From the cell containing the given text, extract its center point as [x, y] coordinate. 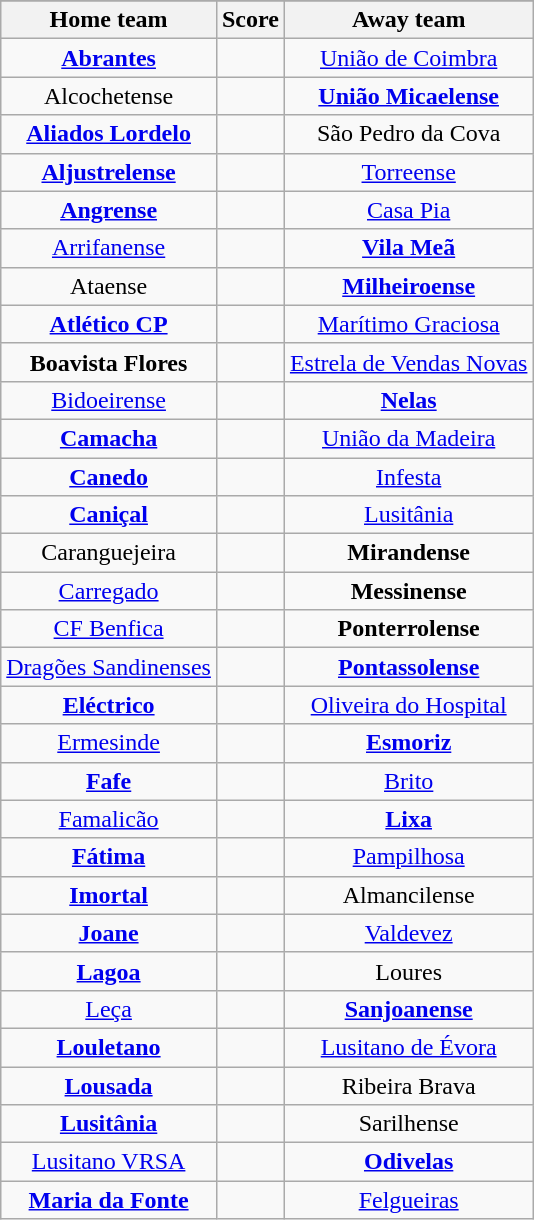
Loures [408, 971]
Almancilense [408, 895]
Torreense [408, 172]
Imortal [109, 895]
Camacha [109, 438]
CF Benfica [109, 629]
Casa Pia [408, 210]
São Pedro da Cova [408, 134]
Oliveira do Hospital [408, 705]
Odivelas [408, 1162]
Maria da Fonte [109, 1200]
União da Madeira [408, 438]
Louletano [109, 1047]
Ataense [109, 286]
Ermesinde [109, 743]
Milheiroense [408, 286]
Valdevez [408, 933]
Fátima [109, 857]
Atlético CP [109, 324]
Carregado [109, 591]
Messinense [408, 591]
Caniçal [109, 515]
Canedo [109, 477]
Sarilhense [408, 1124]
União Micaelense [408, 96]
Aljustrelense [109, 172]
Score [250, 20]
Ribeira Brava [408, 1085]
Infesta [408, 477]
Lusitano de Évora [408, 1047]
Away team [408, 20]
Lusitano VRSA [109, 1162]
Boavista Flores [109, 362]
Lagoa [109, 971]
Pontassolense [408, 667]
Aliados Lordelo [109, 134]
Marítimo Graciosa [408, 324]
Felgueiras [408, 1200]
Vila Meã [408, 248]
Eléctrico [109, 705]
Bidoeirense [109, 400]
União de Coimbra [408, 58]
Joane [109, 933]
Leça [109, 1009]
Abrantes [109, 58]
Ponterrolense [408, 629]
Angrense [109, 210]
Estrela de Vendas Novas [408, 362]
Pampilhosa [408, 857]
Home team [109, 20]
Brito [408, 781]
Sanjoanense [408, 1009]
Lixa [408, 819]
Caranguejeira [109, 553]
Lousada [109, 1085]
Dragões Sandinenses [109, 667]
Fafe [109, 781]
Alcochetense [109, 96]
Arrifanense [109, 248]
Mirandense [408, 553]
Esmoriz [408, 743]
Nelas [408, 400]
Famalicão [109, 819]
